For the text-containing cell, return its midpoint in [x, y] coordinate format. 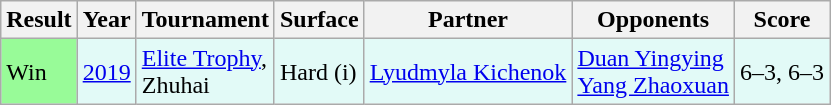
Surface [319, 20]
Hard (i) [319, 72]
Lyudmyla Kichenok [468, 72]
Opponents [654, 20]
Win [39, 72]
Score [782, 20]
Tournament [205, 20]
Partner [468, 20]
Duan Yingying Yang Zhaoxuan [654, 72]
2019 [106, 72]
Result [39, 20]
Year [106, 20]
6–3, 6–3 [782, 72]
Elite Trophy, Zhuhai [205, 72]
